Search for the cell housing the specified text and yield its [X, Y] center coordinate. 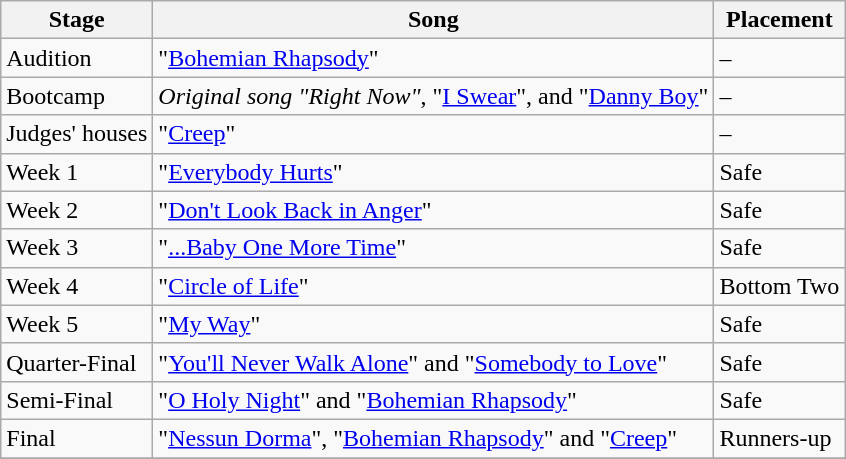
Bottom Two [780, 286]
Week 3 [77, 248]
Song [434, 20]
"Circle of Life" [434, 286]
Placement [780, 20]
"O Holy Night" and "Bohemian Rhapsody" [434, 400]
Week 4 [77, 286]
Week 5 [77, 324]
Quarter-Final [77, 362]
Stage [77, 20]
Audition [77, 58]
"Everybody Hurts" [434, 172]
Final [77, 438]
"Creep" [434, 134]
Judges' houses [77, 134]
"My Way" [434, 324]
"...Baby One More Time" [434, 248]
Semi-Final [77, 400]
"You'll Never Walk Alone" and "Somebody to Love" [434, 362]
Runners-up [780, 438]
Bootcamp [77, 96]
Week 1 [77, 172]
Original song "Right Now", "I Swear", and "Danny Boy" [434, 96]
"Don't Look Back in Anger" [434, 210]
"Nessun Dorma", "Bohemian Rhapsody" and "Creep" [434, 438]
"Bohemian Rhapsody" [434, 58]
Week 2 [77, 210]
